From the cell containing the given text, extract its center point as (X, Y) coordinate. 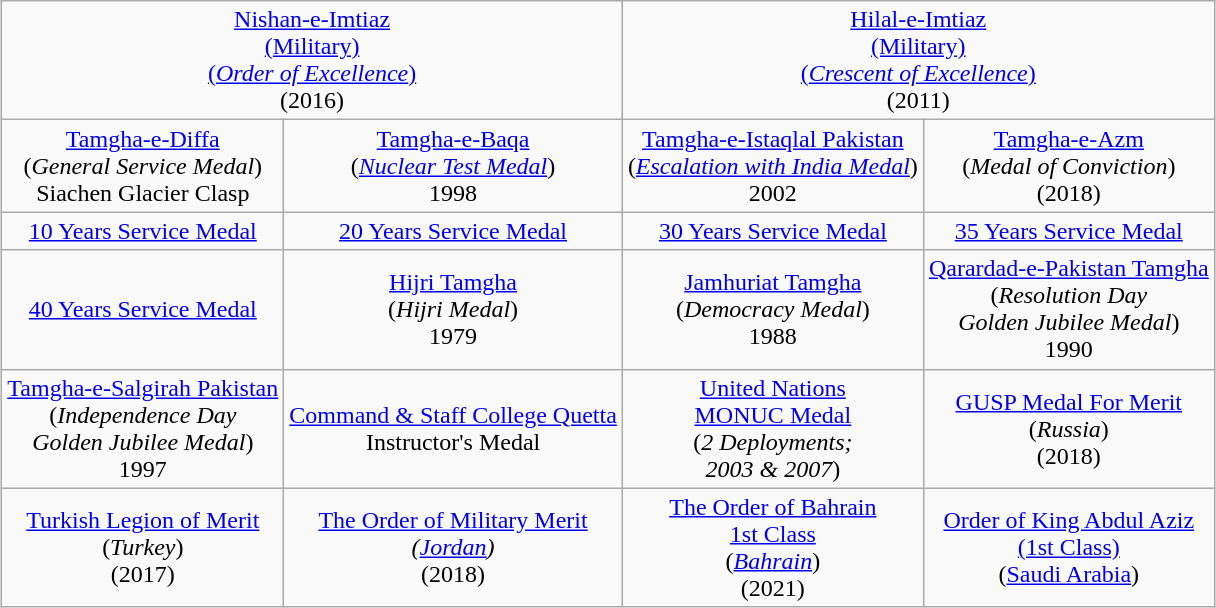
Hijri Tamgha(Hijri Medal)1979 (454, 310)
Nishan-e-Imtiaz(Military)(Order of Excellence)(2016) (312, 60)
40 Years Service Medal (143, 310)
Command & Staff College QuettaInstructor's Medal (454, 428)
Turkish Legion of Merit(Turkey)(2017) (143, 548)
Jamhuriat Tamgha(Democracy Medal)1988 (772, 310)
United NationsMONUC Medal(2 Deployments;2003 & 2007) (772, 428)
Tamgha-e-Salgirah Pakistan(Independence DayGolden Jubilee Medal)1997 (143, 428)
Tamgha-e-Diffa(General Service Medal)Siachen Glacier Clasp (143, 166)
Hilal-e-Imtiaz(Military)(Crescent of Excellence)(2011) (918, 60)
Order of King Abdul Aziz(1st Class)(Saudi Arabia) (1068, 548)
The Order of Military Merit(Jordan)(2018) (454, 548)
35 Years Service Medal (1068, 231)
Tamgha-e-Azm(Medal of Conviction)(2018) (1068, 166)
30 Years Service Medal (772, 231)
20 Years Service Medal (454, 231)
Qarardad-e-Pakistan Tamgha(Resolution DayGolden Jubilee Medal)1990 (1068, 310)
GUSP Medal For Merit(Russia)(2018) (1068, 428)
Tamgha-e-Baqa(Nuclear Test Medal)1998 (454, 166)
The Order of Bahrain1st Class(Bahrain)(2021) (772, 548)
Tamgha-e-Istaqlal Pakistan(Escalation with India Medal)2002 (772, 166)
10 Years Service Medal (143, 231)
